Capture the cell that displays the provided text and extract its [X, Y] central coordinate. 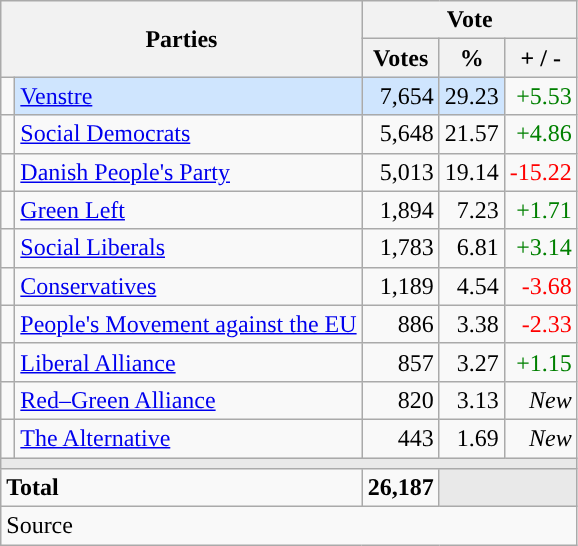
Vote [470, 20]
3.13 [472, 400]
4.54 [472, 286]
Conservatives [188, 286]
Social Liberals [188, 248]
+5.53 [540, 96]
6.81 [472, 248]
857 [400, 362]
19.14 [472, 172]
5,648 [400, 134]
3.27 [472, 362]
Parties [182, 39]
Votes [400, 58]
Venstre [188, 96]
1,894 [400, 210]
Source [290, 526]
-2.33 [540, 324]
% [472, 58]
26,187 [400, 488]
820 [400, 400]
7.23 [472, 210]
1,783 [400, 248]
1.69 [472, 438]
+3.14 [540, 248]
People's Movement against the EU [188, 324]
Red–Green Alliance [188, 400]
443 [400, 438]
+4.86 [540, 134]
+1.71 [540, 210]
1,189 [400, 286]
21.57 [472, 134]
-3.68 [540, 286]
-15.22 [540, 172]
The Alternative [188, 438]
Green Left [188, 210]
886 [400, 324]
Total [182, 488]
+1.15 [540, 362]
Danish People's Party [188, 172]
3.38 [472, 324]
+ / - [540, 58]
29.23 [472, 96]
Liberal Alliance [188, 362]
5,013 [400, 172]
7,654 [400, 96]
Social Democrats [188, 134]
